Provide the (x, y) coordinate of the cell's center where the given text is located.  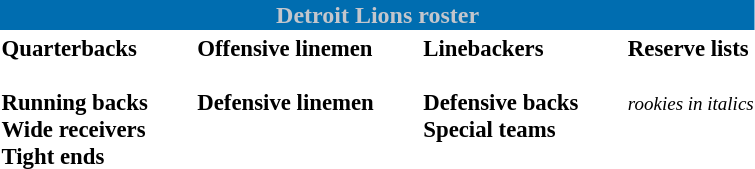
Detroit Lions roster (378, 15)
